Pinpoint the cell where the given text exists, returning its (X, Y) midpoint coordinate. 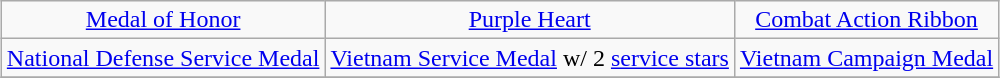
Vietnam Service Medal w/ 2 service stars (530, 58)
Vietnam Campaign Medal (866, 58)
National Defense Service Medal (163, 58)
Combat Action Ribbon (866, 20)
Medal of Honor (163, 20)
Purple Heart (530, 20)
